Return (x, y) of the center of cell containing provided text 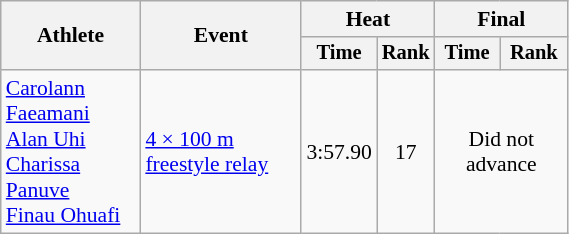
Athlete (71, 36)
Event (220, 36)
Did not advance (501, 152)
3:57.90 (338, 152)
4 × 100 m freestyle relay (220, 152)
17 (406, 152)
Heat (368, 19)
Final (501, 19)
Carolann FaeamaniAlan UhiCharissa PanuveFinau Ohuafi (71, 152)
